Locate the cell with the specified text and output its (x, y) center coordinate. 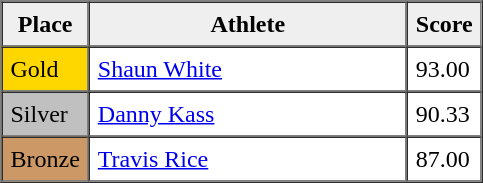
87.00 (444, 158)
Danny Kass (248, 114)
Silver (46, 114)
Travis Rice (248, 158)
Place (46, 24)
Athlete (248, 24)
Gold (46, 68)
Bronze (46, 158)
93.00 (444, 68)
Score (444, 24)
90.33 (444, 114)
Shaun White (248, 68)
